Search for the cell housing the specified text and yield its (x, y) center coordinate. 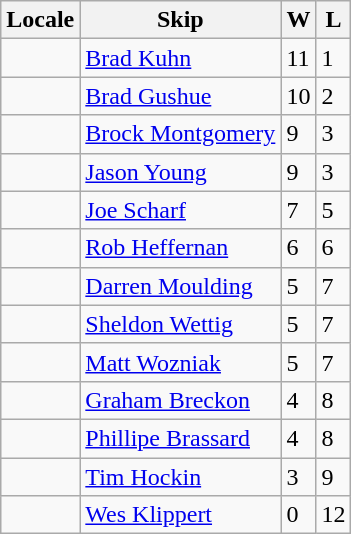
Jason Young (180, 172)
1 (334, 58)
Joe Scharf (180, 210)
0 (298, 515)
Darren Moulding (180, 286)
10 (298, 96)
Skip (180, 20)
L (334, 20)
12 (334, 515)
Brock Montgomery (180, 134)
W (298, 20)
Phillipe Brassard (180, 438)
Sheldon Wettig (180, 324)
Brad Kuhn (180, 58)
2 (334, 96)
Locale (40, 20)
Rob Heffernan (180, 248)
Wes Klippert (180, 515)
Tim Hockin (180, 477)
11 (298, 58)
Matt Wozniak (180, 362)
Brad Gushue (180, 96)
Graham Breckon (180, 400)
